Extract the (X, Y) coordinate from the center of the cell holding the provided text.  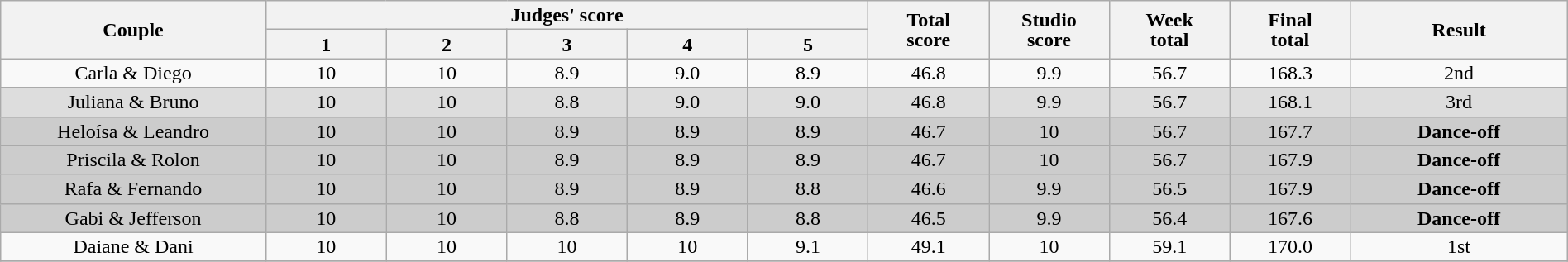
3rd (1459, 102)
56.4 (1169, 218)
Studioscore (1049, 30)
Totalscore (929, 30)
168.3 (1290, 73)
5 (808, 45)
59.1 (1169, 246)
1 (326, 45)
Priscila & Rolon (134, 160)
46.5 (929, 218)
167.7 (1290, 131)
Juliana & Bruno (134, 102)
1st (1459, 246)
Gabi & Jefferson (134, 218)
Result (1459, 30)
46.6 (929, 188)
9.1 (808, 246)
2 (447, 45)
168.1 (1290, 102)
Couple (134, 30)
Rafa & Fernando (134, 188)
49.1 (929, 246)
2nd (1459, 73)
3 (567, 45)
Daiane & Dani (134, 246)
Finaltotal (1290, 30)
4 (687, 45)
Heloísa & Leandro (134, 131)
167.6 (1290, 218)
Judges' score (567, 15)
Carla & Diego (134, 73)
170.0 (1290, 246)
Weektotal (1169, 30)
56.5 (1169, 188)
